Find where the given text appears and provide that cell's center as [x, y] coordinate. 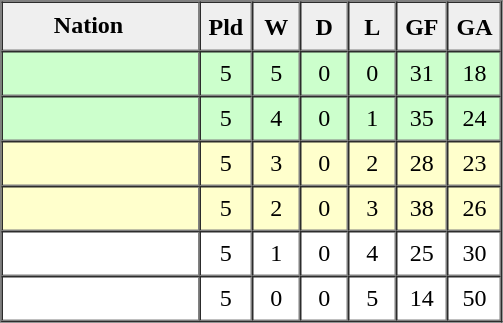
18 [475, 74]
14 [422, 298]
24 [475, 118]
35 [422, 118]
38 [422, 208]
Pld [226, 27]
31 [422, 74]
30 [475, 254]
Nation [101, 27]
50 [475, 298]
26 [475, 208]
L [372, 27]
GA [475, 27]
25 [422, 254]
23 [475, 164]
GF [422, 27]
W [276, 27]
D [324, 27]
28 [422, 164]
